Provide the [x, y] coordinate of the cell's center where the given text is located.  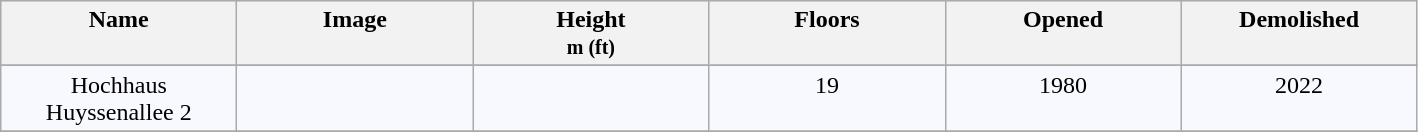
Image [355, 34]
Heightm (ft) [591, 34]
1980 [1063, 98]
Floors [827, 34]
2022 [1299, 98]
Name [119, 34]
Demolished [1299, 34]
19 [827, 98]
Opened [1063, 34]
Hochhaus Huyssenallee 2 [119, 98]
